Scan for the cell matching the given text and deliver its [X, Y] coordinate at center. 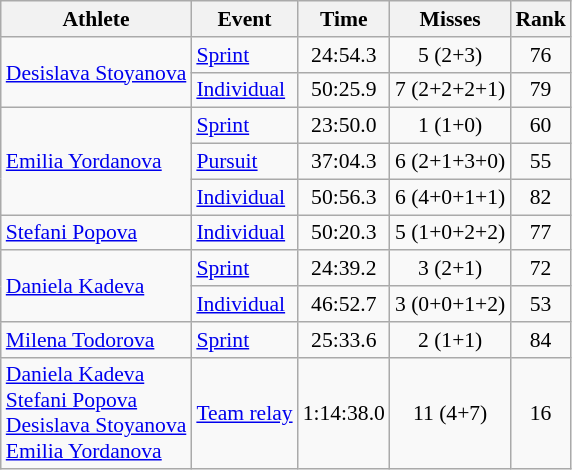
84 [540, 340]
53 [540, 304]
24:39.2 [344, 269]
50:56.3 [344, 197]
Team relay [244, 413]
82 [540, 197]
Daniela KadevaStefani PopovaDesislava StoyanovaEmilia Yordanova [96, 413]
3 (2+1) [450, 269]
2 (1+1) [450, 340]
37:04.3 [344, 162]
Misses [450, 19]
16 [540, 413]
Event [244, 19]
Rank [540, 19]
3 (0+0+1+2) [450, 304]
Emilia Yordanova [96, 162]
79 [540, 90]
25:33.6 [344, 340]
5 (1+0+2+2) [450, 233]
6 (4+0+1+1) [450, 197]
1:14:38.0 [344, 413]
77 [540, 233]
6 (2+1+3+0) [450, 162]
46:52.7 [344, 304]
Milena Todorova [96, 340]
Stefani Popova [96, 233]
55 [540, 162]
72 [540, 269]
Time [344, 19]
Desislava Stoyanova [96, 72]
Athlete [96, 19]
Daniela Kadeva [96, 286]
24:54.3 [344, 55]
5 (2+3) [450, 55]
Pursuit [244, 162]
7 (2+2+2+1) [450, 90]
1 (1+0) [450, 126]
50:20.3 [344, 233]
60 [540, 126]
76 [540, 55]
11 (4+7) [450, 413]
23:50.0 [344, 126]
50:25.9 [344, 90]
